Extract the [x, y] coordinate from the center of the cell holding the provided text.  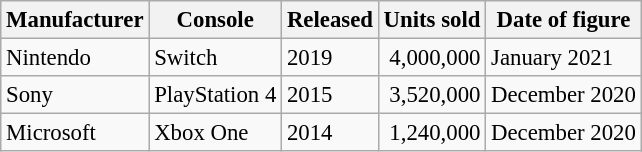
Date of figure [564, 20]
Console [216, 20]
2019 [330, 58]
Switch [216, 58]
Manufacturer [75, 20]
Released [330, 20]
2015 [330, 95]
3,520,000 [432, 95]
Xbox One [216, 133]
Units sold [432, 20]
PlayStation 4 [216, 95]
January 2021 [564, 58]
4,000,000 [432, 58]
2014 [330, 133]
1,240,000 [432, 133]
Nintendo [75, 58]
Microsoft [75, 133]
Sony [75, 95]
